Determine the (x, y) coordinate at the center of the cell enclosing the given text.  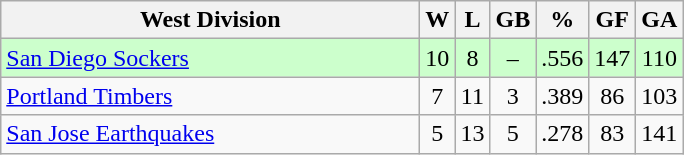
8 (472, 58)
.556 (562, 58)
San Diego Sockers (210, 58)
103 (660, 96)
L (472, 20)
– (513, 58)
83 (612, 134)
147 (612, 58)
141 (660, 134)
86 (612, 96)
13 (472, 134)
San Jose Earthquakes (210, 134)
GF (612, 20)
.389 (562, 96)
7 (438, 96)
.278 (562, 134)
GA (660, 20)
GB (513, 20)
10 (438, 58)
110 (660, 58)
Portland Timbers (210, 96)
W (438, 20)
% (562, 20)
West Division (210, 20)
3 (513, 96)
11 (472, 96)
